Pinpoint the cell where the given text exists, returning its (x, y) midpoint coordinate. 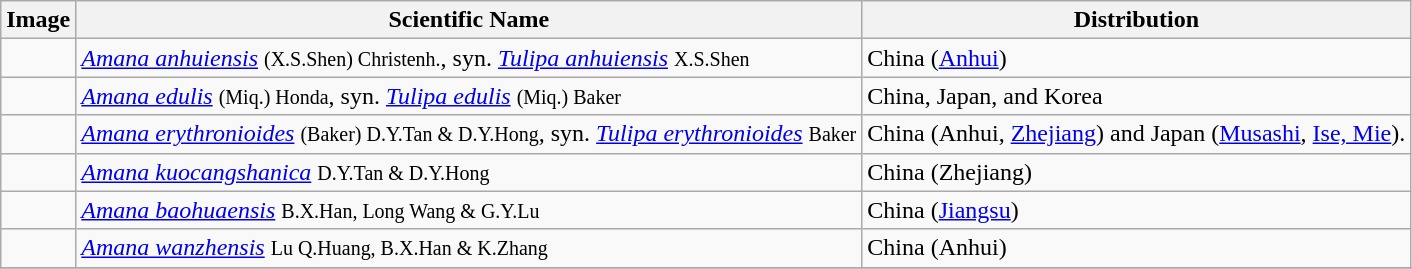
Amana kuocangshanica D.Y.Tan & D.Y.Hong (469, 172)
China (Jiangsu) (1136, 210)
Amana erythronioides (Baker) D.Y.Tan & D.Y.Hong, syn. Tulipa erythronioides Baker (469, 134)
China (Zhejiang) (1136, 172)
Amana edulis (Miq.) Honda, syn. Tulipa edulis (Miq.) Baker (469, 96)
Scientific Name (469, 20)
Image (38, 20)
Amana wanzhensis Lu Q.Huang, B.X.Han & K.Zhang (469, 248)
China (Anhui, Zhejiang) and Japan (Musashi, Ise, Mie). (1136, 134)
China, Japan, and Korea (1136, 96)
Amana baohuaensis B.X.Han, Long Wang & G.Y.Lu (469, 210)
Amana anhuiensis (X.S.Shen) Christenh., syn. Tulipa anhuiensis X.S.Shen (469, 58)
Distribution (1136, 20)
